Find where the given text appears and provide that cell's center as (X, Y) coordinate. 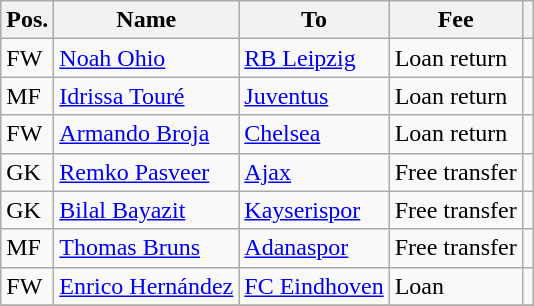
Idrissa Touré (146, 96)
Loan (456, 286)
Noah Ohio (146, 58)
Armando Broja (146, 134)
RB Leipzig (314, 58)
Name (146, 20)
Fee (456, 20)
Remko Pasveer (146, 172)
Chelsea (314, 134)
Bilal Bayazit (146, 210)
Thomas Bruns (146, 248)
To (314, 20)
Ajax (314, 172)
Juventus (314, 96)
Adanaspor (314, 248)
FC Eindhoven (314, 286)
Pos. (28, 20)
Kayserispor (314, 210)
Enrico Hernández (146, 286)
